Scan for the cell matching the given text and deliver its [x, y] coordinate at center. 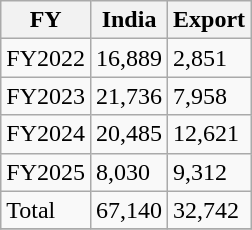
FY2023 [46, 96]
India [128, 20]
32,742 [210, 210]
9,312 [210, 172]
FY2024 [46, 134]
7,958 [210, 96]
12,621 [210, 134]
16,889 [128, 58]
2,851 [210, 58]
FY2022 [46, 58]
8,030 [128, 172]
21,736 [128, 96]
67,140 [128, 210]
20,485 [128, 134]
FY [46, 20]
Export [210, 20]
FY2025 [46, 172]
Total [46, 210]
